Return (x, y) of the center of cell containing provided text 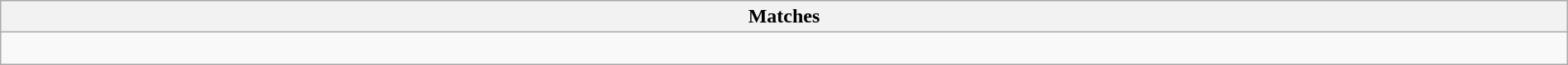
Matches (784, 17)
